Capture the cell that displays the provided text and extract its (x, y) central coordinate. 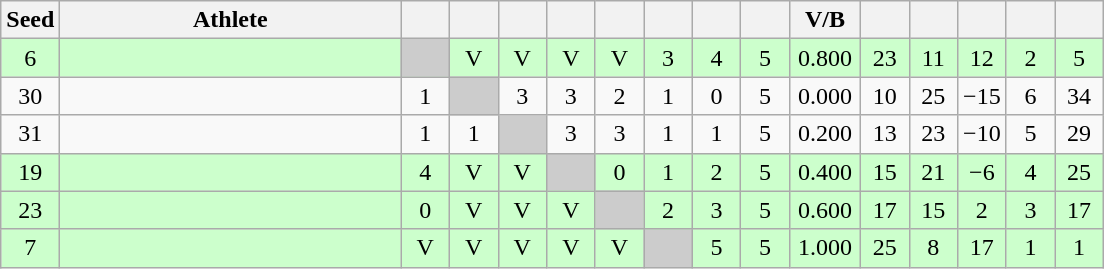
0.800 (824, 58)
21 (934, 172)
−6 (982, 172)
0.000 (824, 96)
−15 (982, 96)
34 (1080, 96)
V/B (824, 20)
Athlete (230, 20)
29 (1080, 134)
0.200 (824, 134)
0.600 (824, 210)
−10 (982, 134)
7 (30, 248)
1.000 (824, 248)
30 (30, 96)
12 (982, 58)
13 (884, 134)
10 (884, 96)
0.400 (824, 172)
19 (30, 172)
Seed (30, 20)
11 (934, 58)
31 (30, 134)
8 (934, 248)
